Provide the (x, y) coordinate of the cell's center where the given text is located.  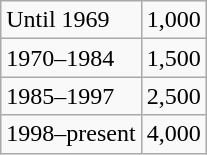
1985–1997 (71, 96)
Until 1969 (71, 20)
1998–present (71, 134)
1,500 (174, 58)
4,000 (174, 134)
1,000 (174, 20)
1970–1984 (71, 58)
2,500 (174, 96)
